Search for the cell housing the specified text and yield its [X, Y] center coordinate. 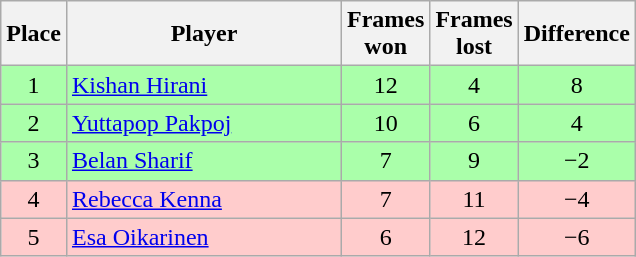
1 [34, 85]
Kishan Hirani [204, 85]
Place [34, 34]
11 [474, 199]
5 [34, 237]
Frames won [386, 34]
3 [34, 161]
Player [204, 34]
−2 [576, 161]
Difference [576, 34]
10 [386, 123]
Esa Oikarinen [204, 237]
Yuttapop Pakpoj [204, 123]
−4 [576, 199]
8 [576, 85]
2 [34, 123]
Belan Sharif [204, 161]
Frames lost [474, 34]
9 [474, 161]
−6 [576, 237]
Rebecca Kenna [204, 199]
